From the cell containing the given text, extract its center point as [x, y] coordinate. 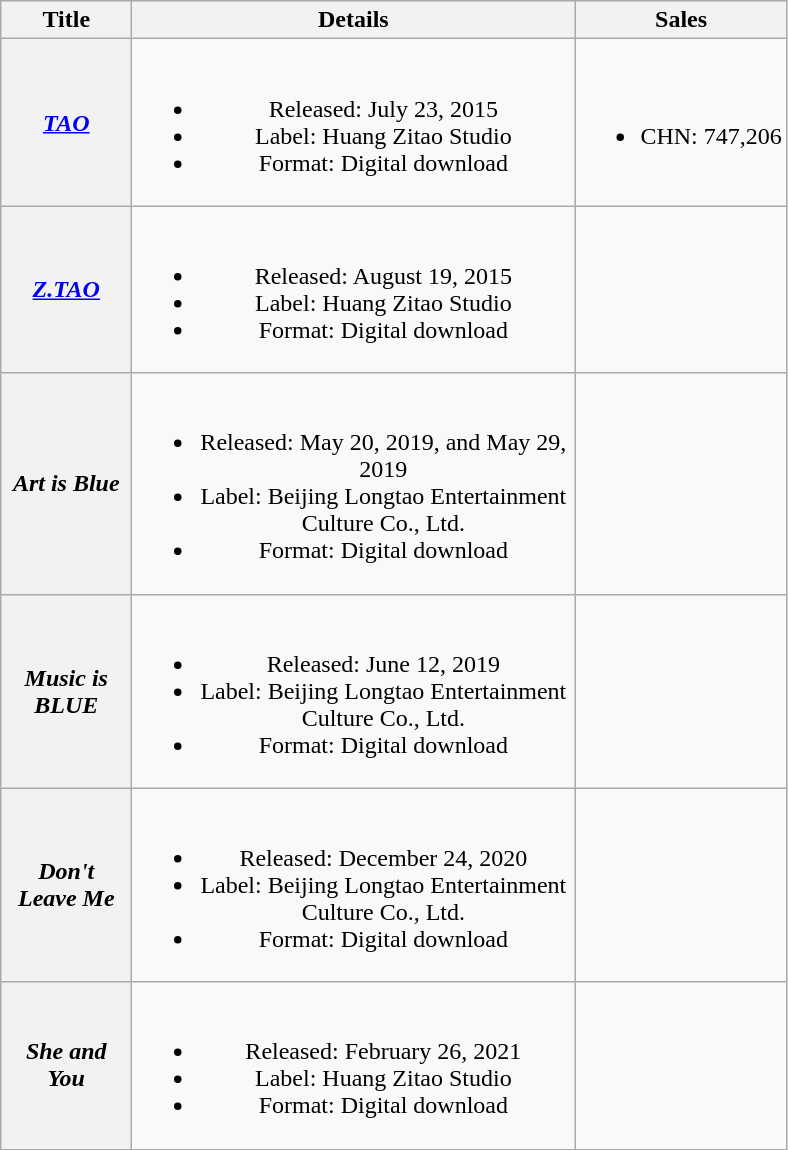
Released: December 24, 2020Label: Beijing Longtao Entertainment Culture Co., Ltd.Format: Digital download [354, 885]
Released: July 23, 2015Label: Huang Zitao StudioFormat: Digital download [354, 122]
Released: February 26, 2021Label: Huang Zitao StudioFormat: Digital download [354, 1066]
Released: May 20, 2019, and May 29, 2019Label: Beijing Longtao Entertainment Culture Co., Ltd.Format: Digital download [354, 484]
She and You [66, 1066]
TAO [66, 122]
Released: August 19, 2015Label: Huang Zitao StudioFormat: Digital download [354, 290]
Z.TAO [66, 290]
Music is BLUE [66, 691]
CHN: 747,206 [681, 122]
Sales [681, 20]
Art is Blue [66, 484]
Title [66, 20]
Released: June 12, 2019Label: Beijing Longtao Entertainment Culture Co., Ltd.Format: Digital download [354, 691]
Don't Leave Me [66, 885]
Details [354, 20]
